Capture the cell that displays the provided text and extract its [x, y] central coordinate. 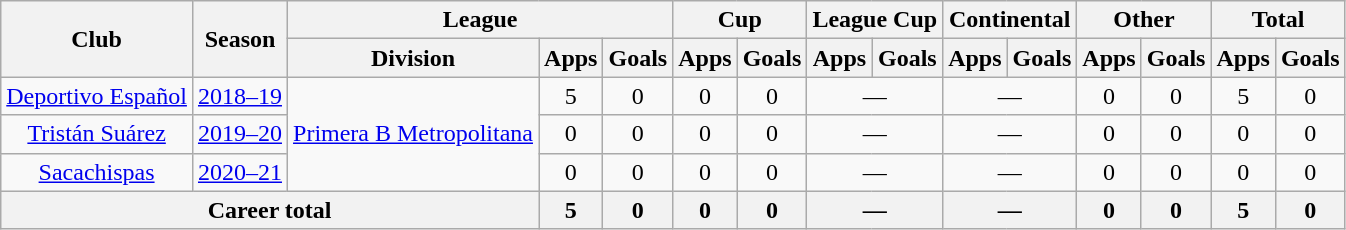
Club [97, 39]
Tristán Suárez [97, 134]
Season [240, 39]
Deportivo Español [97, 96]
Primera B Metropolitana [414, 134]
2020–21 [240, 172]
Sacachispas [97, 172]
League Cup [875, 20]
Division [414, 58]
Total [1278, 20]
Other [1144, 20]
2019–20 [240, 134]
2018–19 [240, 96]
Cup [740, 20]
Career total [270, 210]
League [480, 20]
Continental [1010, 20]
